Scan for the cell matching the given text and deliver its (x, y) coordinate at center. 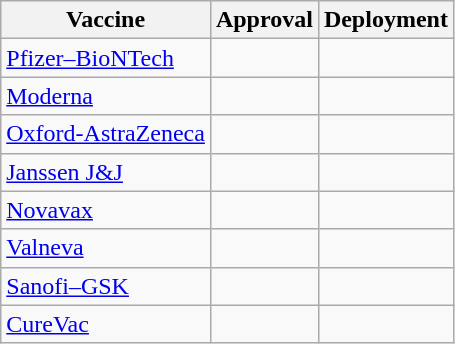
Sanofi–GSK (106, 286)
Moderna (106, 96)
CureVac (106, 324)
Approval (264, 20)
Deployment (386, 20)
Janssen J&J (106, 172)
Vaccine (106, 20)
Oxford-AstraZeneca (106, 134)
Novavax (106, 210)
Valneva (106, 248)
Pfizer–BioNTech (106, 58)
